Output the [X, Y] coordinate of the center of the cell containing the given text.  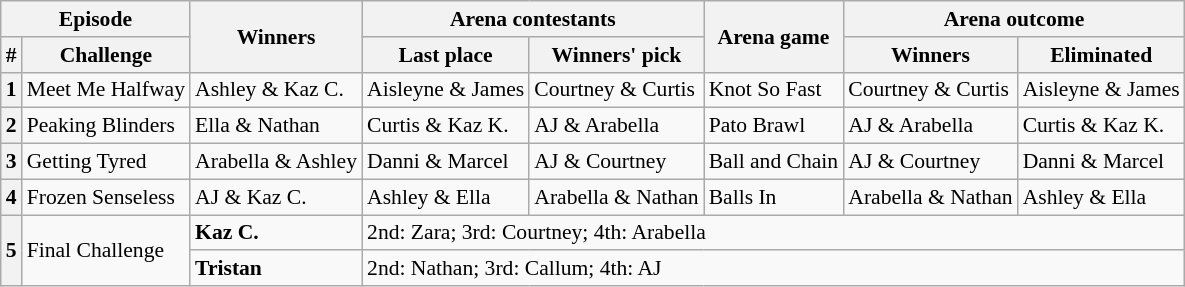
3 [12, 162]
AJ & Kaz C. [276, 197]
Peaking Blinders [106, 126]
Ashley & Kaz C. [276, 90]
5 [12, 250]
Kaz C. [276, 233]
Knot So Fast [774, 90]
Pato Brawl [774, 126]
Last place [446, 55]
4 [12, 197]
Ball and Chain [774, 162]
Balls In [774, 197]
2nd: Zara; 3rd: Courtney; 4th: Arabella [774, 233]
# [12, 55]
1 [12, 90]
Ella & Nathan [276, 126]
Arena contestants [533, 19]
2 [12, 126]
Meet Me Halfway [106, 90]
Winners' pick [616, 55]
Arena game [774, 36]
Episode [96, 19]
Frozen Senseless [106, 197]
Arabella & Ashley [276, 162]
Arena outcome [1014, 19]
Tristan [276, 269]
Getting Tyred [106, 162]
Eliminated [1102, 55]
2nd: Nathan; 3rd: Callum; 4th: AJ [774, 269]
Final Challenge [106, 250]
Challenge [106, 55]
